Return [x, y] of the center of cell containing provided text 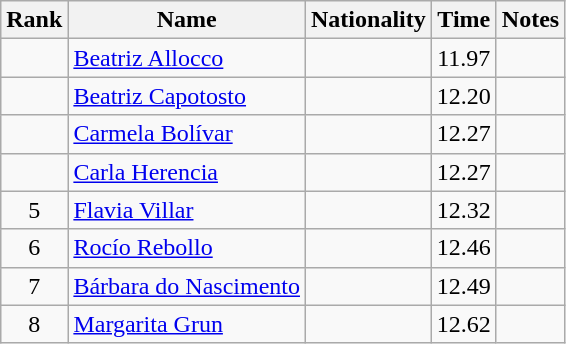
6 [34, 248]
11.97 [464, 58]
Margarita Grun [187, 324]
12.20 [464, 96]
Beatriz Allocco [187, 58]
Time [464, 20]
Beatriz Capotosto [187, 96]
Rocío Rebollo [187, 248]
7 [34, 286]
Rank [34, 20]
12.49 [464, 286]
Nationality [369, 20]
5 [34, 210]
8 [34, 324]
Flavia Villar [187, 210]
12.46 [464, 248]
Name [187, 20]
Bárbara do Nascimento [187, 286]
12.32 [464, 210]
Carla Herencia [187, 172]
Carmela Bolívar [187, 134]
Notes [530, 20]
12.62 [464, 324]
